Search for the cell housing the specified text and yield its [x, y] center coordinate. 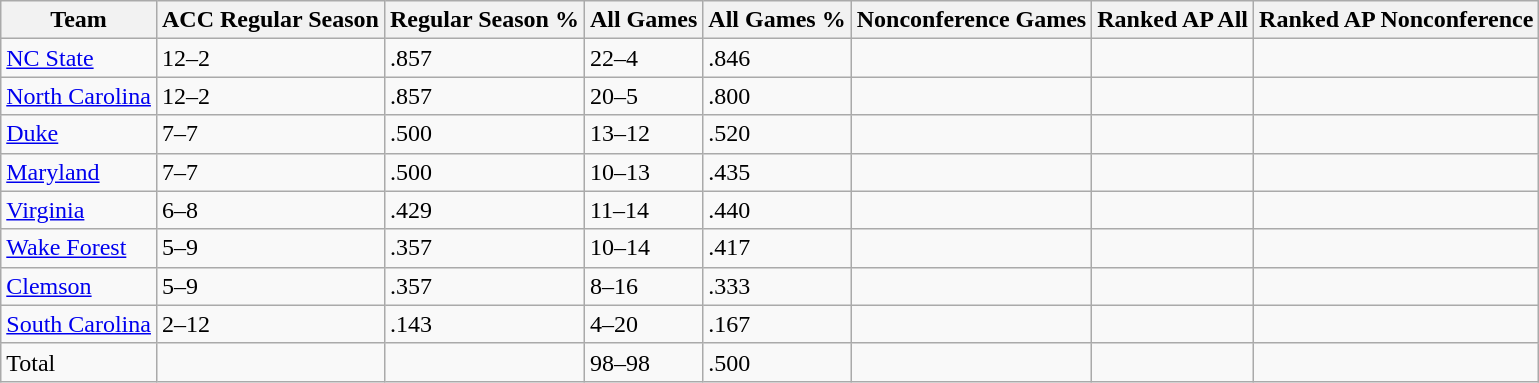
Total [79, 362]
22–4 [643, 58]
Team [79, 20]
.440 [777, 210]
6–8 [270, 210]
4–20 [643, 324]
North Carolina [79, 96]
.417 [777, 248]
Wake Forest [79, 248]
NC State [79, 58]
.800 [777, 96]
Duke [79, 134]
.333 [777, 286]
Nonconference Games [972, 20]
.143 [484, 324]
98–98 [643, 362]
.429 [484, 210]
11–14 [643, 210]
10–13 [643, 172]
Virginia [79, 210]
2–12 [270, 324]
Maryland [79, 172]
10–14 [643, 248]
.435 [777, 172]
.167 [777, 324]
13–12 [643, 134]
.520 [777, 134]
South Carolina [79, 324]
20–5 [643, 96]
8–16 [643, 286]
All Games % [777, 20]
Ranked AP Nonconference [1396, 20]
.846 [777, 58]
Regular Season % [484, 20]
ACC Regular Season [270, 20]
Clemson [79, 286]
Ranked AP All [1173, 20]
All Games [643, 20]
